Return the [X, Y] coordinate for the center point of the cell that contains the specified text.  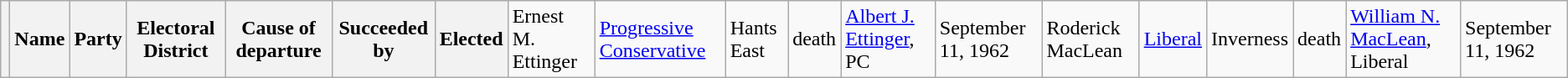
Name [40, 39]
Party [98, 39]
Hants East [756, 39]
Liberal [1173, 39]
Elected [471, 39]
Albert J. Ettinger, PC [888, 39]
William N. MacLean, Liberal [1404, 39]
Inverness [1250, 39]
Roderick MacLean [1091, 39]
Electoral District [176, 39]
Ernest M. Ettinger [551, 39]
Cause of departure [279, 39]
Progressive Conservative [660, 39]
Succeeded by [384, 39]
